Scan for the cell matching the given text and deliver its [x, y] coordinate at center. 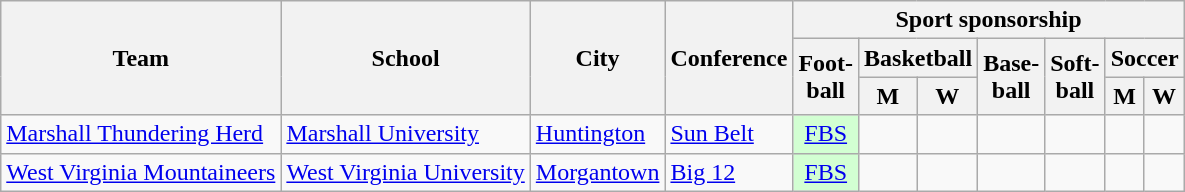
Morgantown [598, 172]
Basketball [918, 58]
Huntington [598, 134]
Marshall University [406, 134]
City [598, 58]
School [406, 58]
Soft-ball [1075, 77]
West Virginia University [406, 172]
Big 12 [729, 172]
Conference [729, 58]
Foot-ball [826, 77]
Team [141, 58]
Sun Belt [729, 134]
Marshall Thundering Herd [141, 134]
Soccer [1144, 58]
Base-ball [1012, 77]
West Virginia Mountaineers [141, 172]
Sport sponsorship [988, 20]
